Determine the (x, y) coordinate at the center of the cell enclosing the given text.  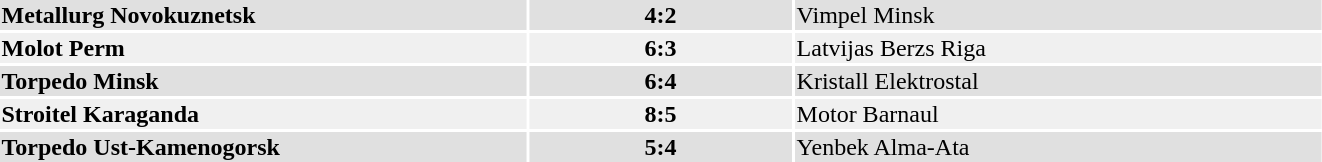
Yenbek Alma-Ata (1058, 147)
5:4 (660, 147)
Motor Barnaul (1058, 114)
Latvijas Berzs Riga (1058, 48)
Molot Perm (263, 48)
8:5 (660, 114)
6:4 (660, 81)
Torpedo Minsk (263, 81)
Torpedo Ust-Kamenogorsk (263, 147)
Stroitel Karaganda (263, 114)
6:3 (660, 48)
4:2 (660, 15)
Vimpel Minsk (1058, 15)
Metallurg Novokuznetsk (263, 15)
Kristall Elektrostal (1058, 81)
